Extract the [X, Y] coordinate from the center of the cell holding the provided text.  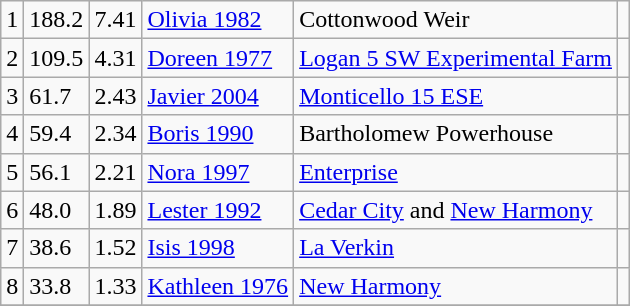
188.2 [56, 20]
6 [12, 210]
New Harmony [456, 286]
7.41 [116, 20]
La Verkin [456, 248]
Kathleen 1976 [218, 286]
48.0 [56, 210]
2.34 [116, 134]
Cedar City and New Harmony [456, 210]
5 [12, 172]
3 [12, 96]
Enterprise [456, 172]
Isis 1998 [218, 248]
1.89 [116, 210]
1.33 [116, 286]
1.52 [116, 248]
1 [12, 20]
Logan 5 SW Experimental Farm [456, 58]
Bartholomew Powerhouse [456, 134]
4.31 [116, 58]
56.1 [56, 172]
2.43 [116, 96]
Olivia 1982 [218, 20]
61.7 [56, 96]
4 [12, 134]
7 [12, 248]
Doreen 1977 [218, 58]
Javier 2004 [218, 96]
109.5 [56, 58]
38.6 [56, 248]
Boris 1990 [218, 134]
33.8 [56, 286]
Monticello 15 ESE [456, 96]
Cottonwood Weir [456, 20]
Nora 1997 [218, 172]
2 [12, 58]
2.21 [116, 172]
Lester 1992 [218, 210]
8 [12, 286]
59.4 [56, 134]
